Return the (x, y) coordinate for the center point of the cell that contains the specified text.  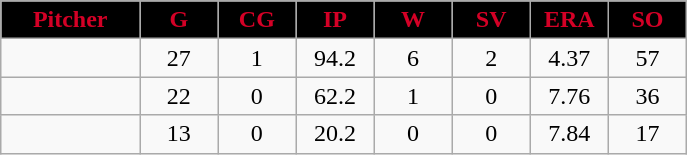
57 (647, 58)
36 (647, 96)
27 (179, 58)
62.2 (335, 96)
6 (413, 58)
SO (647, 20)
20.2 (335, 134)
2 (491, 58)
13 (179, 134)
SV (491, 20)
94.2 (335, 58)
17 (647, 134)
22 (179, 96)
ERA (569, 20)
G (179, 20)
Pitcher (70, 20)
4.37 (569, 58)
W (413, 20)
7.84 (569, 134)
7.76 (569, 96)
IP (335, 20)
CG (257, 20)
